Output the (X, Y) coordinate of the center of the cell containing the given text.  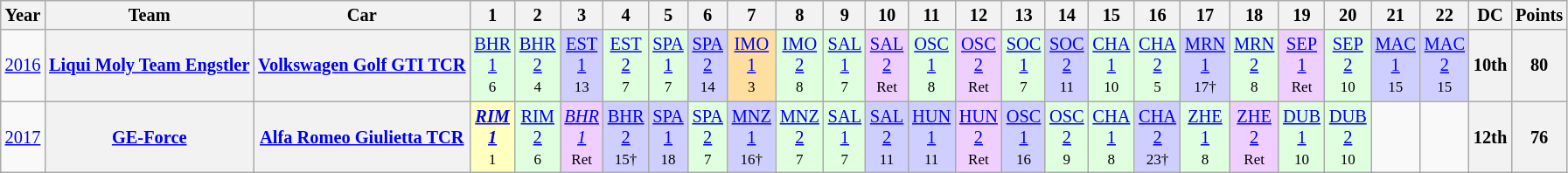
HUN2Ret (979, 137)
13 (1023, 15)
MNZ116† (752, 137)
ZHE2Ret (1254, 137)
BHR24 (538, 66)
SPA17 (668, 66)
Alfa Romeo Giulietta TCR (362, 137)
2 (538, 15)
SEP210 (1348, 66)
BHR1Ret (581, 137)
12th (1490, 137)
12 (979, 15)
SPA118 (668, 137)
CHA223† (1158, 137)
CHA25 (1158, 66)
MRN117† (1205, 66)
14 (1067, 15)
19 (1301, 15)
7 (752, 15)
EST27 (626, 66)
Points (1539, 15)
22 (1445, 15)
DC (1490, 15)
SAL2Ret (887, 66)
RIM11 (492, 137)
Volkswagen Golf GTI TCR (362, 66)
BHR16 (492, 66)
11 (931, 15)
MRN28 (1254, 66)
DUB210 (1348, 137)
BHR215† (626, 137)
80 (1539, 66)
21 (1396, 15)
SEP1Ret (1301, 66)
15 (1112, 15)
Car (362, 15)
SOC211 (1067, 66)
MAC115 (1396, 66)
17 (1205, 15)
DUB110 (1301, 137)
HUN111 (931, 137)
MNZ27 (799, 137)
ZHE18 (1205, 137)
8 (799, 15)
10 (887, 15)
Team (149, 15)
OSC18 (931, 66)
CHA110 (1112, 66)
IMO28 (799, 66)
SPA27 (708, 137)
SOC17 (1023, 66)
OSC2Ret (979, 66)
2017 (23, 137)
MAC215 (1445, 66)
16 (1158, 15)
4 (626, 15)
IMO13 (752, 66)
RIM26 (538, 137)
OSC29 (1067, 137)
20 (1348, 15)
6 (708, 15)
1 (492, 15)
GE-Force (149, 137)
SAL211 (887, 137)
SPA214 (708, 66)
Year (23, 15)
18 (1254, 15)
10th (1490, 66)
CHA18 (1112, 137)
76 (1539, 137)
EST113 (581, 66)
Liqui Moly Team Engstler (149, 66)
3 (581, 15)
OSC116 (1023, 137)
5 (668, 15)
9 (845, 15)
2016 (23, 66)
